Scan for the cell matching the given text and deliver its [X, Y] coordinate at center. 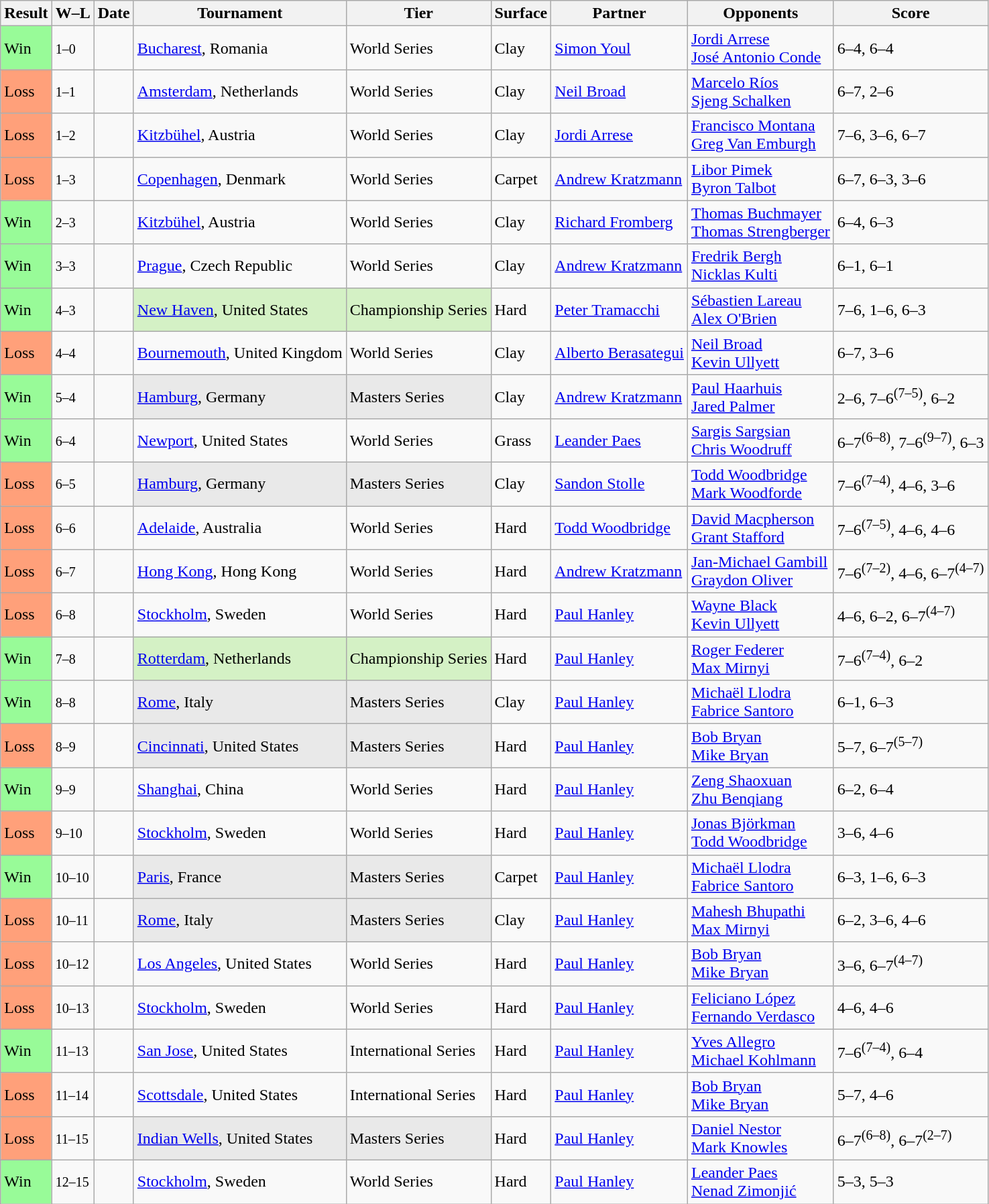
Libor Pimek Byron Talbot [760, 178]
Marcelo Ríos Sjeng Schalken [760, 91]
Thomas Buchmayer Thomas Strengberger [760, 223]
6–5 [72, 484]
10–10 [72, 877]
1–3 [72, 178]
Tier [418, 13]
6–7, 6–3, 3–6 [911, 178]
6–2, 3–6, 4–6 [911, 920]
Roger Federer Max Mirnyi [760, 658]
Fredrik Bergh Nicklas Kulti [760, 265]
Peter Tramacchi [620, 310]
6–7, 3–6 [911, 353]
6–1, 6–1 [911, 265]
Surface [521, 13]
Tournament [240, 13]
7–6(7–4), 6–4 [911, 1051]
Cincinnati, United States [240, 745]
8–8 [72, 703]
Sargis Sargsian Chris Woodruff [760, 440]
Neil Broad [620, 91]
Amsterdam, Netherlands [240, 91]
Richard Fromberg [620, 223]
6–3, 1–6, 6–3 [911, 877]
1–2 [72, 135]
Sandon Stolle [620, 484]
Prague, Czech Republic [240, 265]
Partner [620, 13]
Newport, United States [240, 440]
Adelaide, Australia [240, 527]
Jonas Björkman Todd Woodbridge [760, 833]
6–7(6–8), 6–7(2–7) [911, 1138]
Paul Haarhuis Jared Palmer [760, 397]
Mahesh Bhupathi Max Mirnyi [760, 920]
Date [114, 13]
2–6, 7–6(7–5), 6–2 [911, 397]
7–6(7–5), 4–6, 4–6 [911, 527]
Bucharest, Romania [240, 48]
4–4 [72, 353]
Scottsdale, United States [240, 1094]
4–3 [72, 310]
7–6, 1–6, 6–3 [911, 310]
San Jose, United States [240, 1051]
Shanghai, China [240, 790]
11–14 [72, 1094]
6–4, 6–3 [911, 223]
Los Angeles, United States [240, 964]
Wayne Black Kevin Ullyett [760, 615]
6–1, 6–3 [911, 703]
3–3 [72, 265]
Opponents [760, 13]
Leander Paes [620, 440]
1–1 [72, 91]
7–6(7–2), 4–6, 6–7(4–7) [911, 571]
Rotterdam, Netherlands [240, 658]
Neil Broad Kevin Ullyett [760, 353]
6–7, 2–6 [911, 91]
Simon Youl [620, 48]
Jan-Michael Gambill Graydon Oliver [760, 571]
Feliciano López Fernando Verdasco [760, 1007]
Alberto Berasategui [620, 353]
Todd Woodbridge Mark Woodforde [760, 484]
Paris, France [240, 877]
7–6, 3–6, 6–7 [911, 135]
Hong Kong, Hong Kong [240, 571]
Result [26, 13]
7–6(7–4), 4–6, 3–6 [911, 484]
6–2, 6–4 [911, 790]
Grass [521, 440]
3–6, 4–6 [911, 833]
6–4 [72, 440]
10–11 [72, 920]
W–L [72, 13]
11–15 [72, 1138]
5–7, 6–7(5–7) [911, 745]
2–3 [72, 223]
10–13 [72, 1007]
Francisco Montana Greg Van Emburgh [760, 135]
11–13 [72, 1051]
5–3, 5–3 [911, 1181]
8–9 [72, 745]
4–6, 6–2, 6–7(4–7) [911, 615]
Daniel Nestor Mark Knowles [760, 1138]
4–6, 4–6 [911, 1007]
Jordi Arrese [620, 135]
Bournemouth, United Kingdom [240, 353]
Score [911, 13]
5–7, 4–6 [911, 1094]
6–7 [72, 571]
6–4, 6–4 [911, 48]
7–8 [72, 658]
Leander Paes Nenad Zimonjić [760, 1181]
Indian Wells, United States [240, 1138]
6–8 [72, 615]
6–7(6–8), 7–6(9–7), 6–3 [911, 440]
Zeng Shaoxuan Zhu Benqiang [760, 790]
Jordi Arrese José Antonio Conde [760, 48]
10–12 [72, 964]
9–10 [72, 833]
Todd Woodbridge [620, 527]
Sébastien Lareau Alex O'Brien [760, 310]
7–6(7–4), 6–2 [911, 658]
12–15 [72, 1181]
1–0 [72, 48]
6–6 [72, 527]
David Macpherson Grant Stafford [760, 527]
3–6, 6–7(4–7) [911, 964]
New Haven, United States [240, 310]
Yves Allegro Michael Kohlmann [760, 1051]
Copenhagen, Denmark [240, 178]
9–9 [72, 790]
5–4 [72, 397]
